Locate the cell with the specified text and output its (x, y) center coordinate. 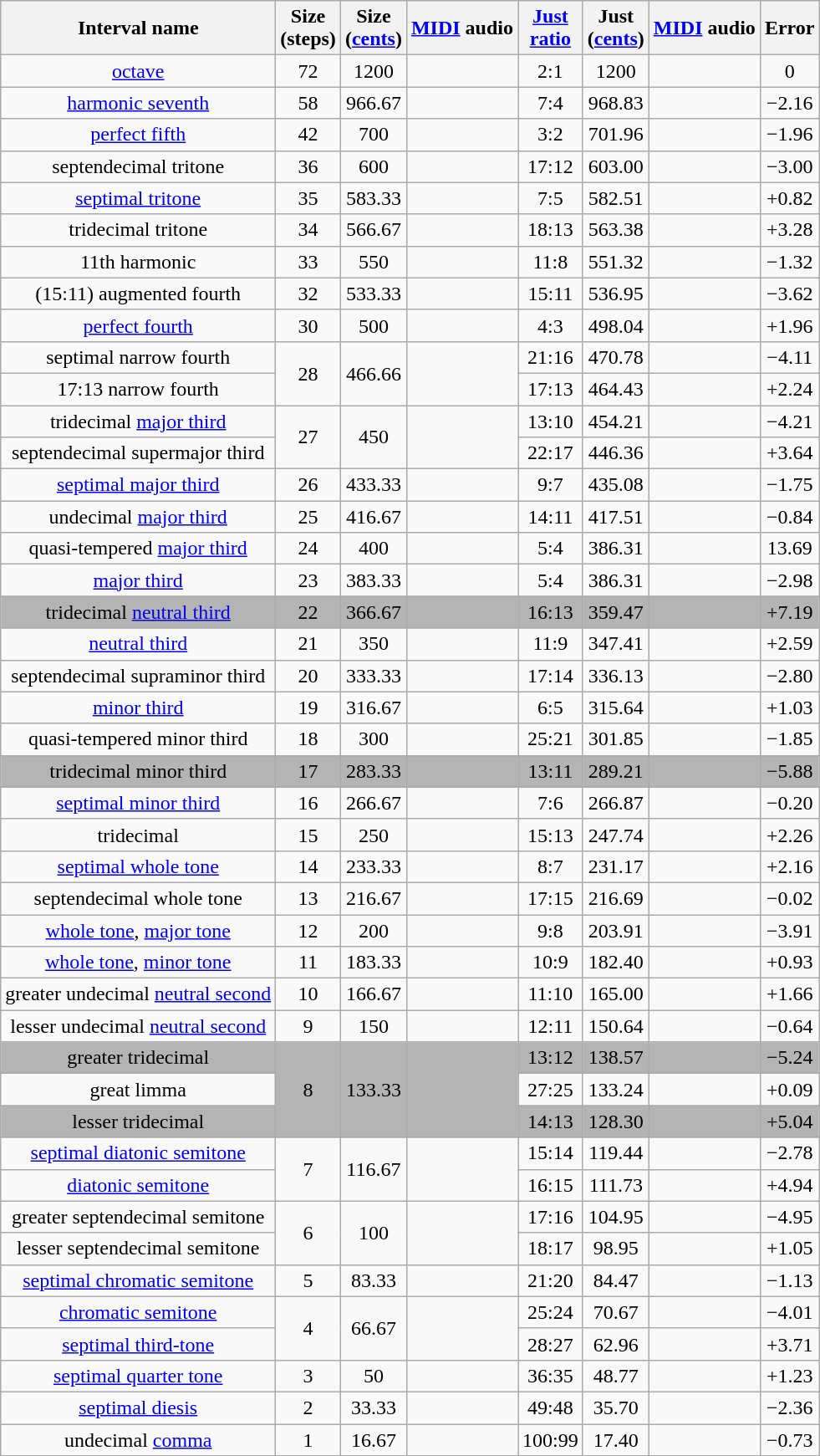
lesser septendecimal semitone (139, 1249)
464.43 (615, 389)
−1.13 (789, 1280)
−1.75 (789, 485)
(15:11) augmented fourth (139, 294)
701.96 (615, 135)
tridecimal minor third (139, 771)
417.51 (615, 517)
500 (373, 325)
−0.84 (789, 517)
450 (373, 437)
133.33 (373, 1090)
21:16 (551, 357)
−0.73 (789, 1439)
6:5 (551, 708)
17:13 narrow fourth (139, 389)
+3.64 (789, 453)
septimal diatonic semitone (139, 1153)
−4.01 (789, 1312)
216.69 (615, 898)
72 (308, 71)
182.40 (615, 963)
septimal major third (139, 485)
diatonic semitone (139, 1185)
11:8 (551, 262)
+2.26 (789, 835)
−2.16 (789, 103)
17:16 (551, 1217)
203.91 (615, 931)
34 (308, 230)
366.67 (373, 612)
10:9 (551, 963)
−5.24 (789, 1058)
21:20 (551, 1280)
tridecimal tritone (139, 230)
347.41 (615, 644)
359.47 (615, 612)
454.21 (615, 421)
20 (308, 676)
septimal diesis (139, 1407)
tridecimal (139, 835)
316.67 (373, 708)
14 (308, 866)
30 (308, 325)
233.33 (373, 866)
13 (308, 898)
32 (308, 294)
whole tone, major tone (139, 931)
433.33 (373, 485)
septimal quarter tone (139, 1376)
4:3 (551, 325)
9 (308, 1026)
150 (373, 1026)
13:10 (551, 421)
septimal tritone (139, 198)
+2.16 (789, 866)
301.85 (615, 739)
16.67 (373, 1439)
+1.23 (789, 1376)
603.00 (615, 166)
−0.64 (789, 1026)
58 (308, 103)
231.17 (615, 866)
undecimal comma (139, 1439)
septimal whole tone (139, 866)
17:14 (551, 676)
3 (308, 1376)
−3.62 (789, 294)
550 (373, 262)
247.74 (615, 835)
lesser tridecimal (139, 1121)
28:27 (551, 1344)
138.57 (615, 1058)
0 (789, 71)
minor third (139, 708)
18:13 (551, 230)
+0.93 (789, 963)
15:13 (551, 835)
968.83 (615, 103)
2 (308, 1407)
harmonic seventh (139, 103)
166.67 (373, 994)
−4.95 (789, 1217)
8:7 (551, 866)
−2.98 (789, 580)
48.77 (615, 1376)
quasi-tempered minor third (139, 739)
566.67 (373, 230)
350 (373, 644)
14:13 (551, 1121)
−4.21 (789, 421)
Size (steps) (308, 28)
446.36 (615, 453)
119.44 (615, 1153)
major third (139, 580)
+2.59 (789, 644)
12 (308, 931)
104.95 (615, 1217)
583.33 (373, 198)
−2.36 (789, 1407)
Just ratio (551, 28)
−0.20 (789, 803)
−1.32 (789, 262)
15:14 (551, 1153)
tridecimal major third (139, 421)
11 (308, 963)
35.70 (615, 1407)
49:48 (551, 1407)
+1.05 (789, 1249)
536.95 (615, 294)
+2.24 (789, 389)
12:11 (551, 1026)
23 (308, 580)
Error (789, 28)
quasi-tempered major third (139, 549)
551.32 (615, 262)
−1.96 (789, 135)
416.67 (373, 517)
9:8 (551, 931)
470.78 (615, 357)
6 (308, 1233)
1 (308, 1439)
lesser undecimal neutral second (139, 1026)
septendecimal whole tone (139, 898)
whole tone, minor tone (139, 963)
+5.04 (789, 1121)
greater septendecimal semitone (139, 1217)
chromatic semitone (139, 1312)
11:9 (551, 644)
22:17 (551, 453)
8 (308, 1090)
10 (308, 994)
+0.09 (789, 1090)
+0.82 (789, 198)
16:15 (551, 1185)
16:13 (551, 612)
400 (373, 549)
4 (308, 1328)
283.33 (373, 771)
165.00 (615, 994)
septimal third-tone (139, 1344)
216.67 (373, 898)
498.04 (615, 325)
3:2 (551, 135)
−2.78 (789, 1153)
183.33 (373, 963)
7:6 (551, 803)
116.67 (373, 1169)
Just (cents) (615, 28)
25:24 (551, 1312)
98.95 (615, 1249)
+3.71 (789, 1344)
11th harmonic (139, 262)
18 (308, 739)
+7.19 (789, 612)
7:4 (551, 103)
22 (308, 612)
466.66 (373, 373)
200 (373, 931)
36:35 (551, 1376)
100:99 (551, 1439)
33 (308, 262)
+3.28 (789, 230)
84.47 (615, 1280)
+4.94 (789, 1185)
greater tridecimal (139, 1058)
15:11 (551, 294)
17:15 (551, 898)
600 (373, 166)
21 (308, 644)
−2.80 (789, 676)
266.87 (615, 803)
16 (308, 803)
7 (308, 1169)
336.13 (615, 676)
Interval name (139, 28)
70.67 (615, 1312)
133.24 (615, 1090)
−4.11 (789, 357)
100 (373, 1233)
perfect fifth (139, 135)
13:12 (551, 1058)
28 (308, 373)
17:13 (551, 389)
24 (308, 549)
563.38 (615, 230)
17:12 (551, 166)
26 (308, 485)
septendecimal supraminor third (139, 676)
700 (373, 135)
128.30 (615, 1121)
neutral third (139, 644)
11:10 (551, 994)
13:11 (551, 771)
333.33 (373, 676)
62.96 (615, 1344)
83.33 (373, 1280)
33.33 (373, 1407)
5 (308, 1280)
315.64 (615, 708)
great limma (139, 1090)
septendecimal tritone (139, 166)
Size (cents) (373, 28)
+1.96 (789, 325)
−3.00 (789, 166)
300 (373, 739)
266.67 (373, 803)
289.21 (615, 771)
septimal chromatic semitone (139, 1280)
17 (308, 771)
27 (308, 437)
27:25 (551, 1090)
18:17 (551, 1249)
19 (308, 708)
greater undecimal neutral second (139, 994)
25:21 (551, 739)
+1.03 (789, 708)
13.69 (789, 549)
−5.88 (789, 771)
435.08 (615, 485)
tridecimal neutral third (139, 612)
7:5 (551, 198)
42 (308, 135)
−1.85 (789, 739)
150.64 (615, 1026)
66.67 (373, 1328)
+1.66 (789, 994)
−0.02 (789, 898)
250 (373, 835)
septendecimal supermajor third (139, 453)
septimal narrow fourth (139, 357)
−3.91 (789, 931)
966.67 (373, 103)
533.33 (373, 294)
14:11 (551, 517)
582.51 (615, 198)
octave (139, 71)
9:7 (551, 485)
2:1 (551, 71)
383.33 (373, 580)
25 (308, 517)
perfect fourth (139, 325)
septimal minor third (139, 803)
35 (308, 198)
50 (373, 1376)
111.73 (615, 1185)
15 (308, 835)
undecimal major third (139, 517)
17.40 (615, 1439)
36 (308, 166)
